Scan for the cell matching the given text and deliver its [x, y] coordinate at center. 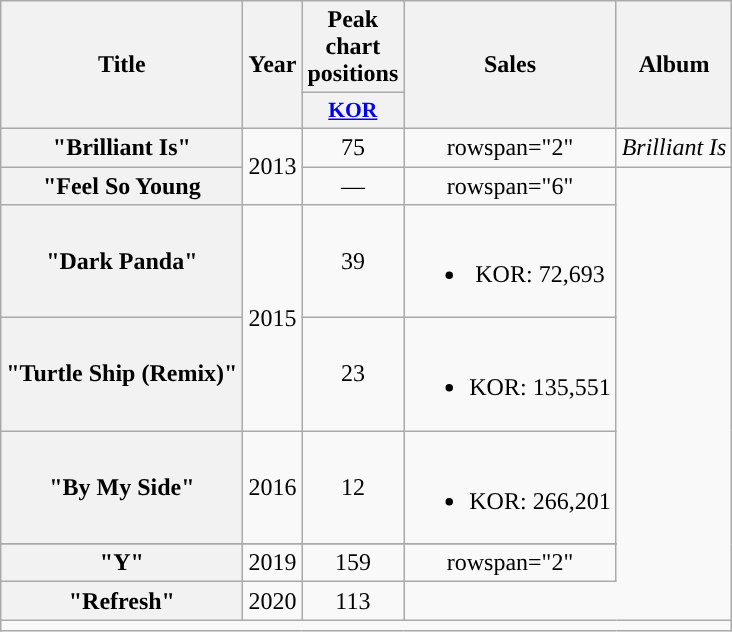
rowspan="6" [510, 185]
2015 [272, 318]
2020 [272, 601]
Year [272, 65]
"Dark Panda" [122, 262]
Sales [510, 65]
"By My Side" [122, 488]
"Feel So Young [122, 185]
KOR: 72,693 [510, 262]
2019 [272, 563]
Peak chart positions [353, 47]
12 [353, 488]
"Turtle Ship (Remix)" [122, 374]
75 [353, 147]
"Refresh" [122, 601]
39 [353, 262]
Album [674, 65]
159 [353, 563]
KOR: 266,201 [510, 488]
— [353, 185]
Title [122, 65]
2013 [272, 166]
"Brilliant Is" [122, 147]
KOR [353, 111]
"Y" [122, 563]
2016 [272, 488]
23 [353, 374]
Brilliant Is [674, 147]
113 [353, 601]
KOR: 135,551 [510, 374]
